Find where the given text appears and provide that cell's center as [x, y] coordinate. 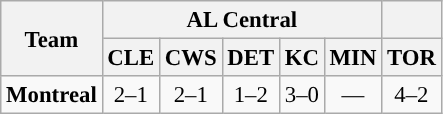
AL Central [242, 20]
MIN [352, 58]
DET [250, 58]
CWS [190, 58]
1–2 [250, 95]
TOR [412, 58]
Team [52, 38]
CLE [130, 58]
Montreal [52, 95]
KC [302, 58]
3–0 [302, 95]
4–2 [412, 95]
— [352, 95]
